From the cell containing the given text, extract its center point as [X, Y] coordinate. 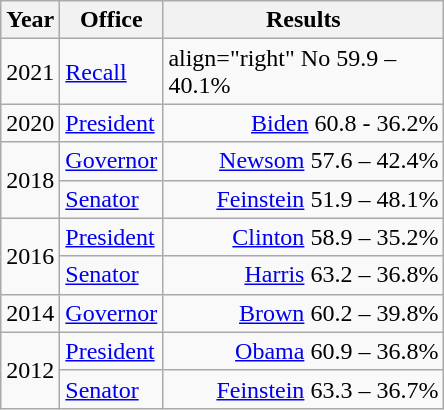
2016 [30, 256]
Brown 60.2 – 39.8% [304, 313]
2018 [30, 180]
Feinstein 51.9 – 48.1% [304, 199]
align="right" No 59.9 – 40.1% [304, 72]
Feinstein 63.3 – 36.7% [304, 389]
2020 [30, 123]
Obama 60.9 – 36.8% [304, 351]
Clinton 58.9 – 35.2% [304, 237]
Newsom 57.6 – 42.4% [304, 161]
2014 [30, 313]
2021 [30, 72]
Results [304, 20]
Biden 60.8 - 36.2% [304, 123]
Harris 63.2 – 36.8% [304, 275]
Office [112, 20]
Recall [112, 72]
2012 [30, 370]
Year [30, 20]
